Search for the cell housing the specified text and yield its [x, y] center coordinate. 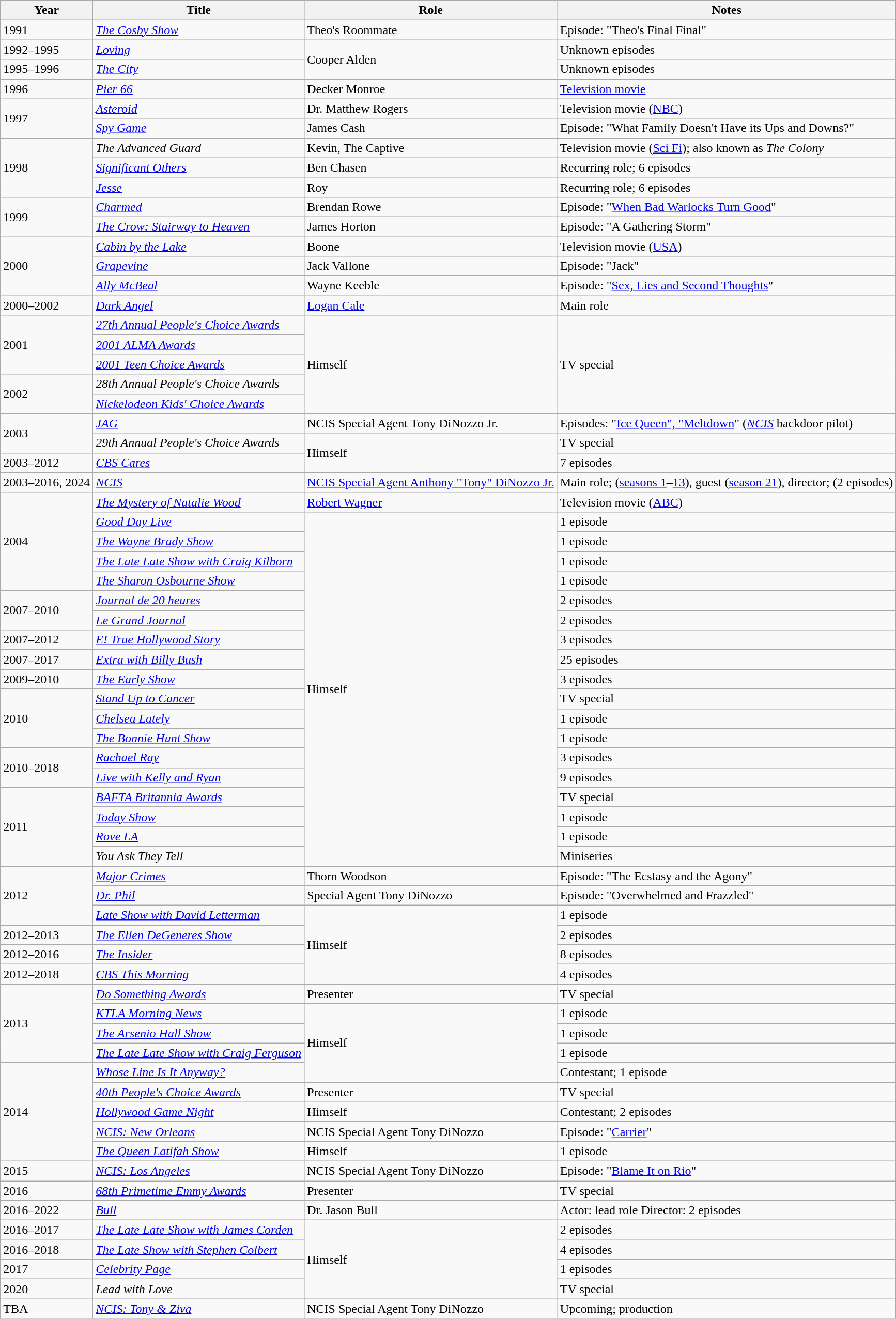
The Wayne Brady Show [198, 541]
TBA [47, 1309]
8 episodes [727, 955]
Significant Others [198, 167]
Ben Chasen [431, 167]
Cooper Alden [431, 59]
2000–2002 [47, 305]
2003–2016, 2024 [47, 482]
The Late Late Show with James Corden [198, 1230]
NCIS [198, 482]
2002 [47, 394]
2001 ALMA Awards [198, 345]
2011 [47, 826]
Ally McBeal [198, 286]
Main role [727, 305]
Television movie [727, 89]
Good Day Live [198, 522]
The Arsenio Hall Show [198, 1033]
Episodes: "Ice Queen", "Meltdown" (NCIS backdoor pilot) [727, 423]
Kevin, The Captive [431, 148]
2001 Teen Choice Awards [198, 364]
The Sharon Osbourne Show [198, 581]
Whose Line Is It Anyway? [198, 1072]
1998 [47, 167]
1 episodes [727, 1269]
The Early Show [198, 679]
BAFTA Britannia Awards [198, 797]
2016 [47, 1190]
The Late Late Show with Craig Kilborn [198, 561]
2012–2018 [47, 974]
Live with Kelly and Ryan [198, 777]
Dr. Matthew Rogers [431, 109]
1991 [47, 30]
NCIS Special Agent Tony DiNozzo Jr. [431, 423]
Title [198, 10]
NCIS: Los Angeles [198, 1171]
Celebrity Page [198, 1269]
JAG [198, 423]
Charmed [198, 207]
2010–2018 [47, 768]
The Ellen DeGeneres Show [198, 935]
68th Primetime Emmy Awards [198, 1190]
2015 [47, 1171]
Chelsea Lately [198, 718]
40th People's Choice Awards [198, 1092]
2003 [47, 433]
2007–2010 [47, 610]
Television movie (USA) [727, 247]
Episode: "A Gathering Storm" [727, 226]
The Late Show with Stephen Colbert [198, 1250]
2001 [47, 345]
Miniseries [727, 856]
Actor: lead role Director: 2 episodes [727, 1210]
Hollywood Game Night [198, 1112]
2007–2017 [47, 660]
Major Crimes [198, 876]
2017 [47, 1269]
Do Something Awards [198, 994]
Theo's Roommate [431, 30]
Episode: "When Bad Warlocks Turn Good" [727, 207]
Contestant; 1 episode [727, 1072]
The Late Late Show with Craig Ferguson [198, 1053]
The Insider [198, 955]
The Bonnie Hunt Show [198, 738]
Stand Up to Cancer [198, 699]
1999 [47, 217]
Rachael Ray [198, 758]
E! True Hollywood Story [198, 640]
2020 [47, 1289]
Dr. Phil [198, 896]
Episode: "Jack" [727, 266]
Boone [431, 247]
2009–2010 [47, 679]
Loving [198, 50]
Television movie (NBC) [727, 109]
Decker Monroe [431, 89]
NCIS: Tony & Ziva [198, 1309]
Grapevine [198, 266]
1995–1996 [47, 69]
Year [47, 10]
27th Annual People's Choice Awards [198, 325]
NCIS: New Orleans [198, 1131]
2010 [47, 718]
The Queen Latifah Show [198, 1151]
Logan Cale [431, 305]
1992–1995 [47, 50]
Main role; (seasons 1–13), guest (season 21), director; (2 episodes) [727, 482]
James Horton [431, 226]
Special Agent Tony DiNozzo [431, 896]
2012–2016 [47, 955]
Le Grand Journal [198, 620]
Roy [431, 187]
Lead with Love [198, 1289]
2012 [47, 896]
2007–2012 [47, 640]
James Cash [431, 128]
Nickelodeon Kids' Choice Awards [198, 404]
You Ask They Tell [198, 856]
2016–2022 [47, 1210]
The City [198, 69]
28th Annual People's Choice Awards [198, 384]
Today Show [198, 817]
Rove LA [198, 836]
2000 [47, 266]
Episode: "Carrier" [727, 1131]
2016–2017 [47, 1230]
Wayne Keeble [431, 286]
CBS This Morning [198, 974]
CBS Cares [198, 463]
2012–2013 [47, 935]
1997 [47, 118]
Thorn Woodson [431, 876]
Episode: "Blame It on Rio" [727, 1171]
7 episodes [727, 463]
Late Show with David Letterman [198, 915]
2003–2012 [47, 463]
29th Annual People's Choice Awards [198, 443]
The Cosby Show [198, 30]
Jack Vallone [431, 266]
Episode: "The Ecstasy and the Agony" [727, 876]
The Mystery of Natalie Wood [198, 502]
Dr. Jason Bull [431, 1210]
NCIS Special Agent Anthony "Tony" DiNozzo Jr. [431, 482]
Television movie (Sci Fi); also known as The Colony [727, 148]
Dark Angel [198, 305]
Jesse [198, 187]
The Crow: Stairway to Heaven [198, 226]
Extra with Billy Bush [198, 660]
Contestant; 2 episodes [727, 1112]
Brendan Rowe [431, 207]
Asteroid [198, 109]
Episode: "Overwhelmed and Frazzled" [727, 896]
Episode: "Theo's Final Final" [727, 30]
Journal de 20 heures [198, 601]
Bull [198, 1210]
Role [431, 10]
2014 [47, 1112]
Episode: "What Family Doesn't Have its Ups and Downs?" [727, 128]
The Advanced Guard [198, 148]
KTLA Morning News [198, 1014]
Episode: "Sex, Lies and Second Thoughts" [727, 286]
Notes [727, 10]
Spy Game [198, 128]
Upcoming; production [727, 1309]
2004 [47, 541]
25 episodes [727, 660]
Television movie (ABC) [727, 502]
Pier 66 [198, 89]
Cabin by the Lake [198, 247]
1996 [47, 89]
Robert Wagner [431, 502]
2016–2018 [47, 1250]
9 episodes [727, 777]
2013 [47, 1023]
